Search for the cell housing the specified text and yield its [x, y] center coordinate. 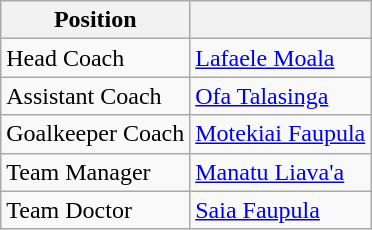
Team Doctor [96, 210]
Manatu Liava'a [280, 172]
Lafaele Moala [280, 58]
Team Manager [96, 172]
Goalkeeper Coach [96, 134]
Head Coach [96, 58]
Ofa Talasinga [280, 96]
Saia Faupula [280, 210]
Assistant Coach [96, 96]
Motekiai Faupula [280, 134]
Position [96, 20]
